Provide the (x, y) coordinate of the cell's center where the given text is located.  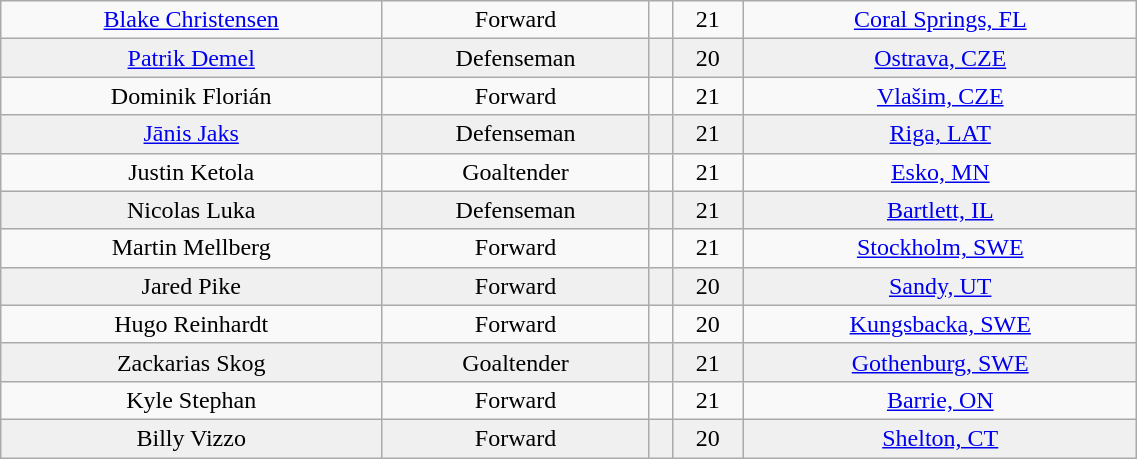
Ostrava, CZE (940, 58)
Patrik Demel (192, 58)
Blake Christensen (192, 20)
Hugo Reinhardt (192, 324)
Bartlett, IL (940, 210)
Dominik Florián (192, 96)
Jānis Jaks (192, 134)
Nicolas Luka (192, 210)
Riga, LAT (940, 134)
Sandy, UT (940, 286)
Gothenburg, SWE (940, 362)
Martin Mellberg (192, 248)
Coral Springs, FL (940, 20)
Stockholm, SWE (940, 248)
Zackarias Skog (192, 362)
Kungsbacka, SWE (940, 324)
Billy Vizzo (192, 438)
Esko, MN (940, 172)
Barrie, ON (940, 400)
Shelton, CT (940, 438)
Jared Pike (192, 286)
Vlašim, CZE (940, 96)
Kyle Stephan (192, 400)
Justin Ketola (192, 172)
